Detect which cell encompasses the target text, then output its (X, Y) center coordinate. 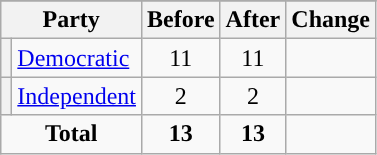
Independent (77, 96)
Change (331, 20)
Party (72, 20)
Democratic (77, 58)
Total (72, 134)
Before (180, 20)
After (253, 20)
